Determine the (x, y) coordinate at the center of the cell enclosing the given text.  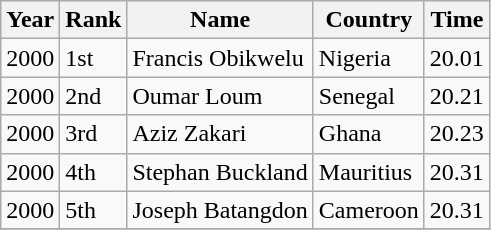
Year (30, 20)
Country (368, 20)
5th (94, 210)
Cameroon (368, 210)
Ghana (368, 134)
Francis Obikwelu (220, 58)
20.21 (456, 96)
Oumar Loum (220, 96)
3rd (94, 134)
20.23 (456, 134)
2nd (94, 96)
Nigeria (368, 58)
1st (94, 58)
Stephan Buckland (220, 172)
Rank (94, 20)
Mauritius (368, 172)
Joseph Batangdon (220, 210)
Time (456, 20)
Aziz Zakari (220, 134)
4th (94, 172)
Name (220, 20)
Senegal (368, 96)
20.01 (456, 58)
